Return [X, Y] of the center of cell containing provided text 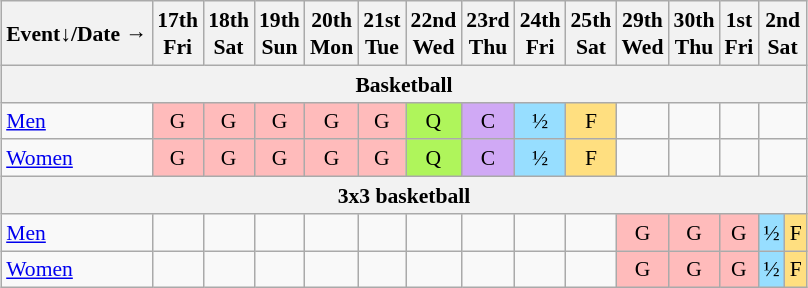
19thSun [280, 33]
18thSat [228, 33]
23rdThu [488, 33]
3x3 basketball [404, 194]
21stTue [382, 33]
25thSat [592, 33]
30thThu [694, 33]
22ndWed [434, 33]
Event↓/Date → [76, 33]
Basketball [404, 84]
17thFri [178, 33]
29thWed [642, 33]
24thFri [540, 33]
20thMon [332, 33]
1stFri [738, 33]
2ndSat [782, 33]
